Capture the cell that displays the provided text and extract its (X, Y) central coordinate. 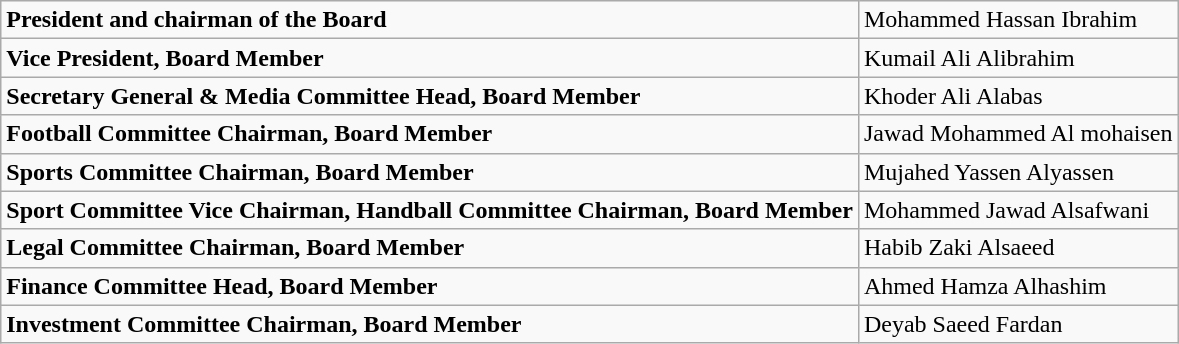
Finance Committee Head, Board Member (430, 286)
President and chairman of the Board (430, 20)
Mohammed Hassan Ibrahim (1018, 20)
Investment Committee Chairman, Board Member (430, 324)
Deyab Saeed Fardan (1018, 324)
Mujahed Yassen Alyassen (1018, 172)
Secretary General & Media Committee Head, Board Member (430, 96)
Sport Committee Vice Chairman, Handball Committee Chairman, Board Member (430, 210)
Sports Committee Chairman, Board Member (430, 172)
Ahmed Hamza Alhashim (1018, 286)
Kumail Ali Alibrahim (1018, 58)
Jawad Mohammed Al mohaisen (1018, 134)
Legal Committee Chairman, Board Member (430, 248)
Football Committee Chairman, Board Member (430, 134)
Vice President, Board Member (430, 58)
Mohammed Jawad Alsafwani (1018, 210)
Khoder Ali Alabas (1018, 96)
Habib Zaki Alsaeed (1018, 248)
